Extract the (X, Y) coordinate from the center of the cell holding the provided text.  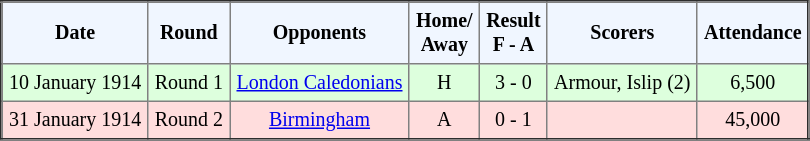
London Caledonians (320, 83)
ResultF - A (513, 33)
Date (75, 33)
0 - 1 (513, 120)
Round 1 (189, 83)
Opponents (320, 33)
6,500 (753, 83)
10 January 1914 (75, 83)
3 - 0 (513, 83)
Attendance (753, 33)
31 January 1914 (75, 120)
Birmingham (320, 120)
A (444, 120)
Home/Away (444, 33)
Round 2 (189, 120)
Scorers (622, 33)
45,000 (753, 120)
H (444, 83)
Round (189, 33)
Armour, Islip (2) (622, 83)
